Identify which cell holds the provided text, then report its [X, Y] central coordinate. 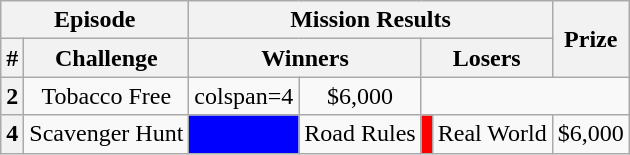
Winners [305, 58]
Episode [95, 20]
colspan=4 [244, 96]
Mission Results [370, 20]
Road Rules [360, 134]
2 [12, 96]
Tobacco Free [106, 96]
Scavenger Hunt [106, 134]
# [12, 58]
Challenge [106, 58]
Losers [486, 58]
4 [12, 134]
Real World [492, 134]
Prize [590, 39]
